Detect which cell encompasses the target text, then output its [x, y] center coordinate. 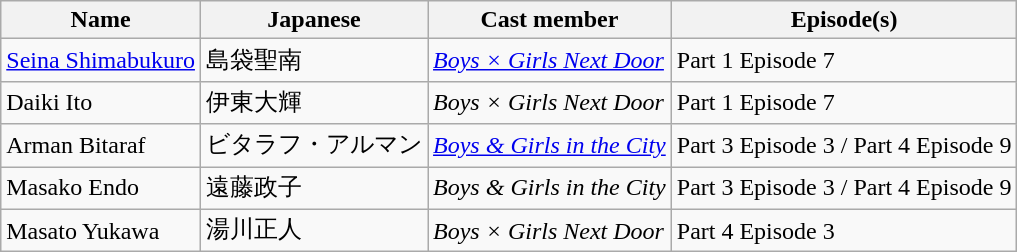
Seina Shimabukuro [101, 60]
ビタラフ・アルマン [314, 146]
遠藤政子 [314, 188]
Japanese [314, 20]
Name [101, 20]
Part 4 Episode 3 [844, 230]
Daiki Ito [101, 102]
島袋聖南 [314, 60]
湯川正人 [314, 230]
Masato Yukawa [101, 230]
Episode(s) [844, 20]
Cast member [550, 20]
Arman Bitaraf [101, 146]
Masako Endo [101, 188]
伊東大輝 [314, 102]
